Identify which cell holds the provided text, then report its [X, Y] central coordinate. 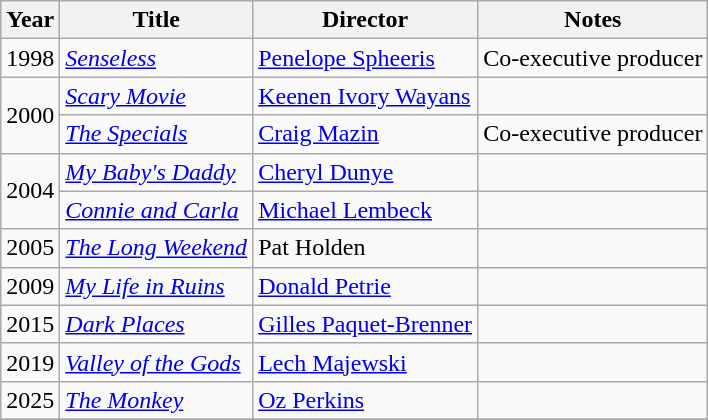
Pat Holden [366, 248]
Keenen Ivory Wayans [366, 96]
Gilles Paquet-Brenner [366, 324]
Director [366, 20]
Penelope Spheeris [366, 58]
Senseless [156, 58]
Craig Mazin [366, 134]
The Long Weekend [156, 248]
2015 [30, 324]
The Specials [156, 134]
Michael Lembeck [366, 210]
Oz Perkins [366, 400]
2019 [30, 362]
Year [30, 20]
2009 [30, 286]
My Baby's Daddy [156, 172]
The Monkey [156, 400]
My Life in Ruins [156, 286]
Notes [593, 20]
Valley of the Gods [156, 362]
Title [156, 20]
Connie and Carla [156, 210]
Dark Places [156, 324]
Lech Majewski [366, 362]
2025 [30, 400]
2004 [30, 191]
Scary Movie [156, 96]
2000 [30, 115]
Donald Petrie [366, 286]
Cheryl Dunye [366, 172]
2005 [30, 248]
1998 [30, 58]
